Output the [x, y] coordinate of the center of the cell containing the given text.  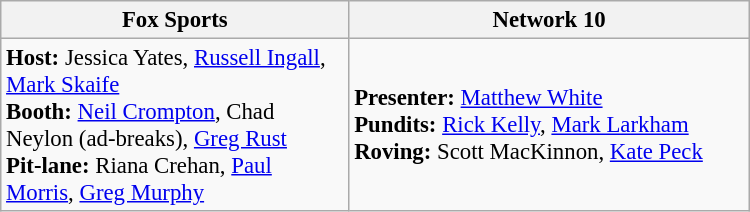
Network 10 [550, 20]
Fox Sports [175, 20]
Presenter: Matthew WhitePundits: Rick Kelly, Mark LarkhamRoving: Scott MacKinnon, Kate Peck [550, 126]
